From the cell containing the given text, extract its center point as [x, y] coordinate. 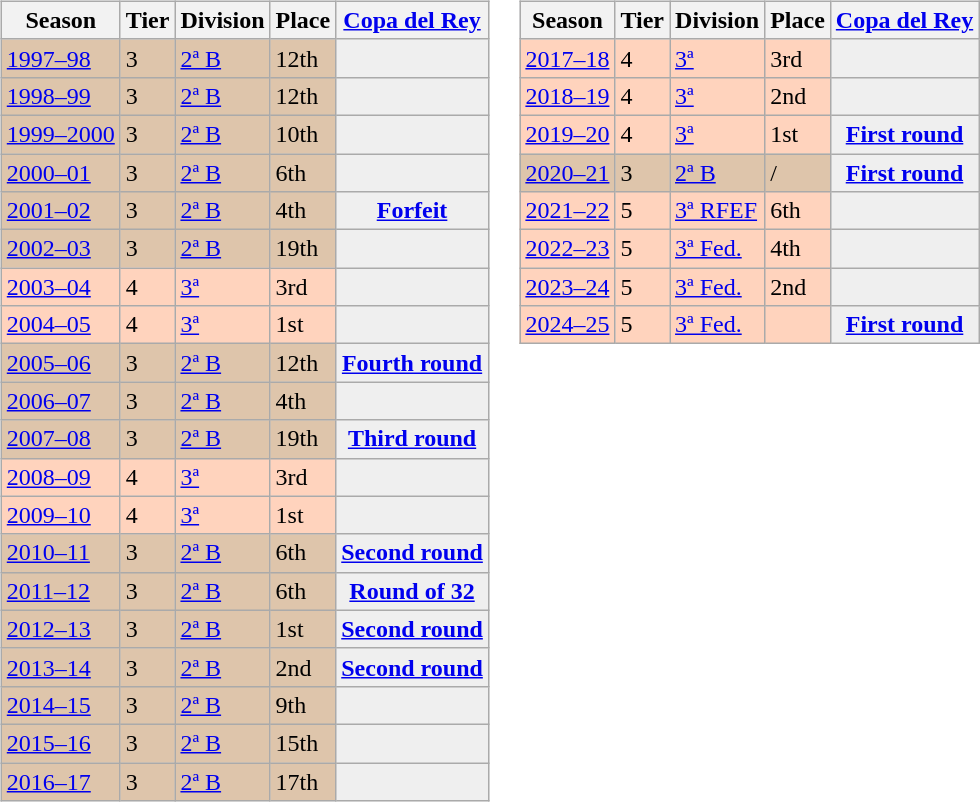
/ [798, 173]
Forfeit [412, 211]
3ª RFEF [718, 211]
2010–11 [60, 553]
2020–21 [568, 173]
2004–05 [60, 325]
2024–25 [568, 325]
2017–18 [568, 58]
2018–19 [568, 96]
10th [303, 134]
1998–99 [60, 96]
2006–07 [60, 401]
2019–20 [568, 134]
2013–14 [60, 667]
Round of 32 [412, 591]
2016–17 [60, 781]
2007–08 [60, 439]
2023–24 [568, 287]
2009–10 [60, 515]
2002–03 [60, 249]
15th [303, 743]
Fourth round [412, 363]
2003–04 [60, 287]
2005–06 [60, 363]
2008–09 [60, 477]
2015–16 [60, 743]
2021–22 [568, 211]
2011–12 [60, 591]
2014–15 [60, 705]
2000–01 [60, 173]
9th [303, 705]
2022–23 [568, 249]
1997–98 [60, 58]
2012–13 [60, 629]
17th [303, 781]
1999–2000 [60, 134]
2001–02 [60, 211]
Third round [412, 439]
